Detect which cell encompasses the target text, then output its (x, y) center coordinate. 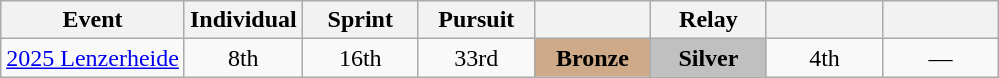
— (941, 58)
33rd (476, 58)
Sprint (360, 20)
8th (243, 58)
Event (93, 20)
Bronze (592, 58)
Relay (708, 20)
Pursuit (476, 20)
Silver (708, 58)
16th (360, 58)
Individual (243, 20)
2025 Lenzerheide (93, 58)
4th (824, 58)
